Detect which cell encompasses the target text, then output its (x, y) center coordinate. 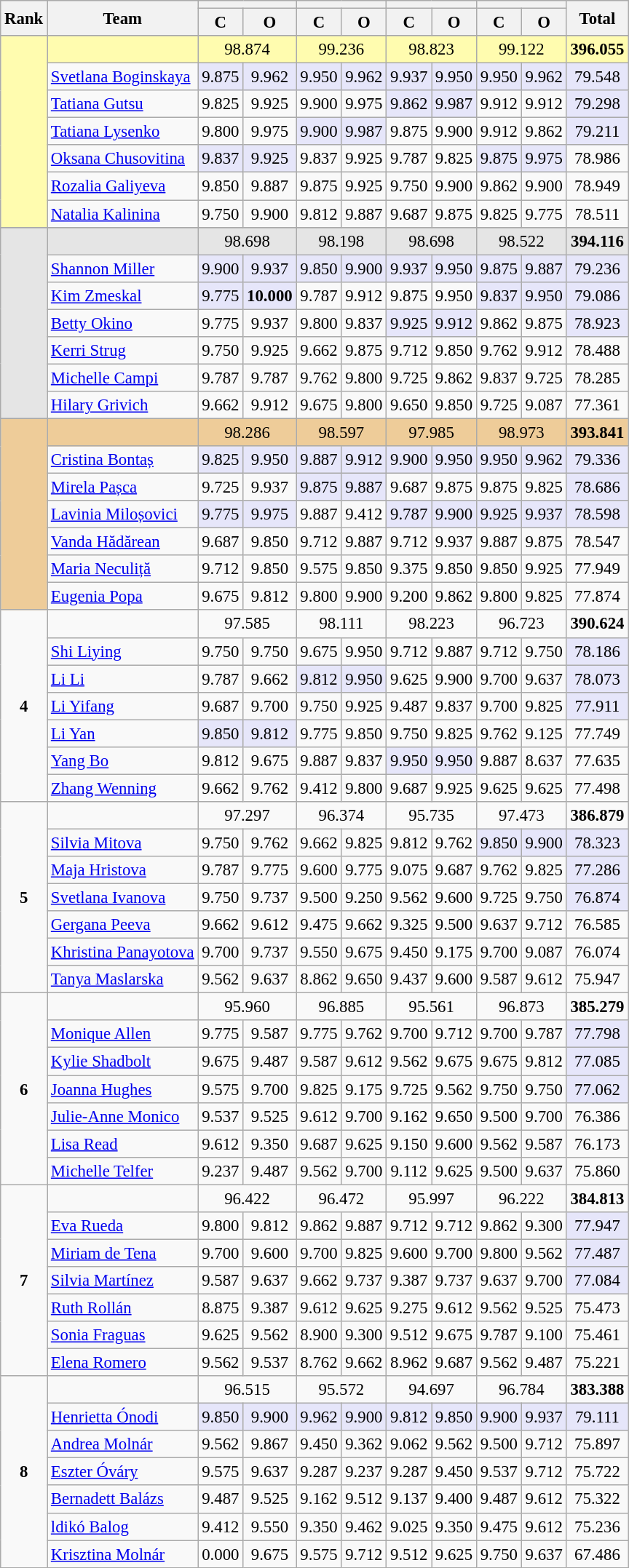
98.223 (432, 624)
9.062 (409, 1444)
Khristina Panayotova (122, 952)
77.286 (597, 870)
Andrea Molnár (122, 1444)
98.111 (341, 624)
390.624 (597, 624)
Henrietta Ónodi (122, 1417)
78.949 (597, 186)
8.637 (544, 761)
Svetlana Boginskaya (122, 77)
75.473 (597, 1308)
78.488 (597, 351)
79.236 (597, 268)
96.515 (248, 1390)
Kylie Shadbolt (122, 1062)
9.362 (364, 1444)
98.597 (341, 432)
76.074 (597, 952)
Rank (24, 18)
75.461 (597, 1335)
8.762 (319, 1363)
Silvia Mitova (122, 843)
10.000 (269, 295)
Tatiana Lysenko (122, 132)
75.860 (597, 1171)
96.873 (521, 1007)
Ruth Rollán (122, 1308)
9.867 (269, 1444)
Shannon Miller (122, 268)
77.084 (597, 1281)
98.286 (248, 432)
Lavinia Miloșovici (122, 514)
77.361 (597, 405)
96.784 (521, 1390)
97.473 (521, 816)
98.823 (432, 49)
9.375 (409, 569)
Vanda Hădărean (122, 542)
Natalia Kalinina (122, 214)
Zhang Wenning (122, 788)
79.548 (597, 77)
79.086 (597, 295)
Michelle Campi (122, 378)
9.250 (364, 898)
77.062 (597, 1089)
99.122 (521, 49)
Monique Allen (122, 1034)
Tatiana Gutsu (122, 104)
Gergana Peeva (122, 925)
9.112 (409, 1171)
77.911 (597, 706)
Betty Okino (122, 323)
5 (24, 898)
94.697 (432, 1390)
Bernadett Balázs (122, 1500)
4 (24, 706)
9.150 (409, 1144)
77.498 (597, 788)
8 (24, 1471)
67.486 (597, 1554)
9.100 (544, 1335)
75.221 (597, 1363)
95.997 (432, 1198)
75.322 (597, 1500)
Li Yan (122, 733)
0.000 (221, 1554)
9.075 (409, 870)
8.862 (319, 979)
9.025 (409, 1527)
98.522 (521, 241)
Svetlana Ivanova (122, 898)
Team (122, 18)
Elena Romero (122, 1363)
385.279 (597, 1007)
ldikó Balog (122, 1527)
Kim Zmeskal (122, 295)
96.723 (521, 624)
99.236 (341, 49)
Michelle Telfer (122, 1171)
79.298 (597, 104)
8.962 (409, 1363)
9.137 (409, 1500)
Eszter Óváry (122, 1472)
394.116 (597, 241)
78.686 (597, 487)
78.547 (597, 542)
75.236 (597, 1527)
9.275 (409, 1308)
75.947 (597, 979)
Total (597, 18)
Tanya Maslarska (122, 979)
Lisa Read (122, 1144)
Eva Rueda (122, 1226)
8.875 (221, 1308)
78.073 (597, 679)
Yang Bo (122, 761)
98.973 (521, 432)
97.585 (248, 624)
76.585 (597, 925)
Kerri Strug (122, 351)
9.125 (544, 733)
76.386 (597, 1116)
8.900 (319, 1335)
Cristina Bontaș (122, 460)
9.325 (409, 925)
77.798 (597, 1034)
Li Li (122, 679)
95.561 (432, 1007)
386.879 (597, 816)
79.336 (597, 460)
78.285 (597, 378)
Oksana Chusovitina (122, 159)
383.388 (597, 1390)
77.635 (597, 761)
Eugenia Popa (122, 597)
Miriam de Tena (122, 1253)
98.874 (248, 49)
Maja Hristova (122, 870)
78.323 (597, 843)
78.511 (597, 214)
Joanna Hughes (122, 1089)
Li Yifang (122, 706)
6 (24, 1089)
76.874 (597, 898)
77.487 (597, 1253)
96.422 (248, 1198)
Maria Neculiță (122, 569)
Sonia Fraguas (122, 1335)
79.111 (597, 1417)
97.985 (432, 432)
78.186 (597, 651)
Krisztina Molnár (122, 1554)
96.885 (341, 1007)
76.173 (597, 1144)
79.211 (597, 132)
75.897 (597, 1444)
95.735 (432, 816)
77.874 (597, 597)
75.722 (597, 1472)
97.297 (248, 816)
78.986 (597, 159)
78.598 (597, 514)
384.813 (597, 1198)
77.947 (597, 1226)
Rozalia Galiyeva (122, 186)
393.841 (597, 432)
9.437 (409, 979)
95.960 (248, 1007)
96.222 (521, 1198)
96.374 (341, 816)
Shi Liying (122, 651)
77.949 (597, 569)
7 (24, 1281)
9.462 (364, 1527)
396.055 (597, 49)
77.749 (597, 733)
9.400 (454, 1500)
9.200 (409, 597)
77.085 (597, 1062)
96.472 (341, 1198)
Julie-Anne Monico (122, 1116)
Silvia Martínez (122, 1281)
Hilary Grivich (122, 405)
98.198 (341, 241)
Mirela Pașca (122, 487)
95.572 (341, 1390)
78.923 (597, 323)
